Return the [x, y] coordinate for the center point of the cell that contains the specified text.  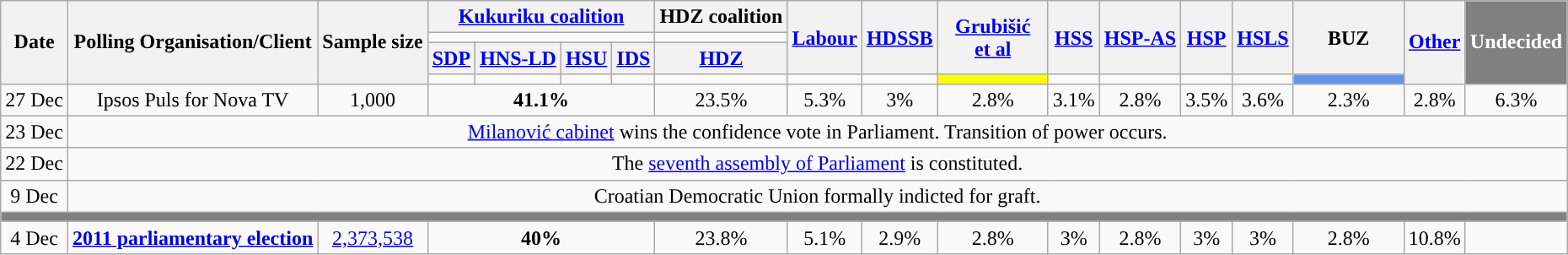
HSS [1074, 37]
IDS [634, 58]
HDZ [722, 58]
6.3% [1516, 100]
3.6% [1263, 100]
HNS-LD [518, 58]
40% [541, 237]
The seventh assembly of Parliament is constituted. [817, 164]
3.5% [1207, 100]
3.1% [1074, 100]
HSU [586, 58]
HDZ coalition [722, 17]
Croatian Democratic Union formally indicted for graft. [817, 196]
2.3% [1349, 100]
HSLS [1263, 37]
2.9% [899, 237]
BUZ [1349, 37]
HSP-AS [1140, 37]
Undecided [1516, 42]
Milanović cabinet wins the confidence vote in Parliament. Transition of power occurs. [817, 132]
5.3% [824, 100]
2,373,538 [373, 237]
HDSSB [899, 37]
23.8% [722, 237]
Date [35, 42]
Sample size [373, 42]
HSP [1207, 37]
10.8% [1435, 237]
23 Dec [35, 132]
27 Dec [35, 100]
23.5% [722, 100]
Ipsos Puls for Nova TV [192, 100]
Labour [824, 37]
SDP [451, 58]
Other [1435, 42]
22 Dec [35, 164]
Kukuriku coalition [541, 17]
Grubišić et al [993, 37]
2011 parliamentary election [192, 237]
41.1% [541, 100]
5.1% [824, 237]
1,000 [373, 100]
9 Dec [35, 196]
Polling Organisation/Client [192, 42]
4 Dec [35, 237]
